Locate the cell with the specified text and output its (X, Y) center coordinate. 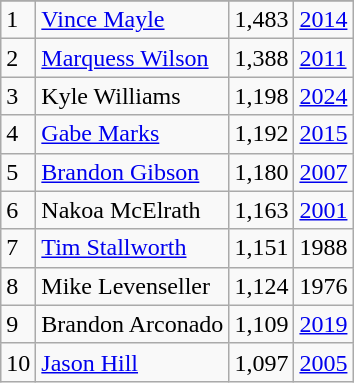
1,388 (262, 58)
1,124 (262, 286)
1976 (324, 286)
2007 (324, 172)
2011 (324, 58)
9 (18, 324)
Brandon Arconado (132, 324)
6 (18, 210)
10 (18, 362)
Nakoa McElrath (132, 210)
5 (18, 172)
1,198 (262, 96)
1,109 (262, 324)
1,483 (262, 20)
Tim Stallworth (132, 248)
1,180 (262, 172)
4 (18, 134)
1 (18, 20)
1,097 (262, 362)
1,192 (262, 134)
1,151 (262, 248)
Jason Hill (132, 362)
Vince Mayle (132, 20)
8 (18, 286)
Kyle Williams (132, 96)
2024 (324, 96)
1,163 (262, 210)
3 (18, 96)
Brandon Gibson (132, 172)
Gabe Marks (132, 134)
1988 (324, 248)
7 (18, 248)
2014 (324, 20)
2015 (324, 134)
2 (18, 58)
2001 (324, 210)
2005 (324, 362)
Mike Levenseller (132, 286)
2019 (324, 324)
Marquess Wilson (132, 58)
